Output the (X, Y) coordinate of the center of the cell containing the given text.  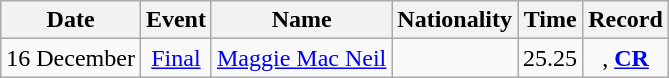
Event (176, 20)
Time (550, 20)
Record (626, 20)
Maggie Mac Neil (301, 58)
Final (176, 58)
Name (301, 20)
16 December (71, 58)
Nationality (455, 20)
25.25 (550, 58)
Date (71, 20)
, CR (626, 58)
